For the text-containing cell, return its midpoint in [x, y] coordinate format. 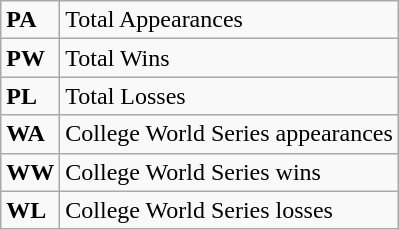
Total Appearances [230, 20]
WW [30, 172]
College World Series wins [230, 172]
Total Wins [230, 58]
PW [30, 58]
WL [30, 210]
College World Series losses [230, 210]
College World Series appearances [230, 134]
WA [30, 134]
PL [30, 96]
PA [30, 20]
Total Losses [230, 96]
